Detect which cell encompasses the target text, then output its [X, Y] center coordinate. 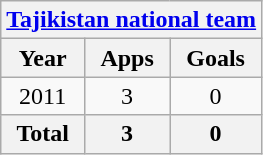
Goals [216, 58]
Apps [128, 58]
Tajikistan national team [132, 20]
2011 [43, 96]
Total [43, 134]
Year [43, 58]
